Return (x, y) of the center of cell containing provided text 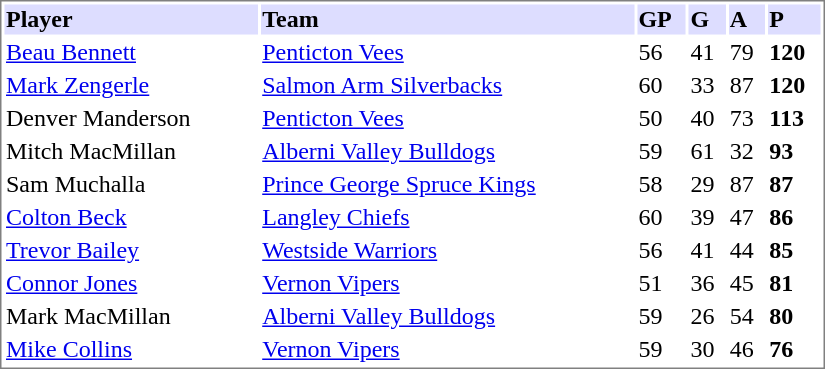
113 (794, 119)
36 (707, 283)
Salmon Arm Silverbacks (448, 85)
79 (746, 53)
G (707, 19)
58 (662, 185)
Mike Collins (130, 349)
Mark MacMillan (130, 317)
Trevor Bailey (130, 251)
50 (662, 119)
Connor Jones (130, 283)
32 (746, 151)
45 (746, 283)
P (794, 19)
81 (794, 283)
Langley Chiefs (448, 217)
44 (746, 251)
Colton Beck (130, 217)
61 (707, 151)
80 (794, 317)
26 (707, 317)
54 (746, 317)
86 (794, 217)
51 (662, 283)
85 (794, 251)
A (746, 19)
33 (707, 85)
76 (794, 349)
Westside Warriors (448, 251)
93 (794, 151)
Prince George Spruce Kings (448, 185)
Mitch MacMillan (130, 151)
GP (662, 19)
73 (746, 119)
47 (746, 217)
Denver Manderson (130, 119)
Team (448, 19)
Mark Zengerle (130, 85)
Beau Bennett (130, 53)
29 (707, 185)
Player (130, 19)
46 (746, 349)
39 (707, 217)
Sam Muchalla (130, 185)
30 (707, 349)
40 (707, 119)
